Scan for the cell matching the given text and deliver its (X, Y) coordinate at center. 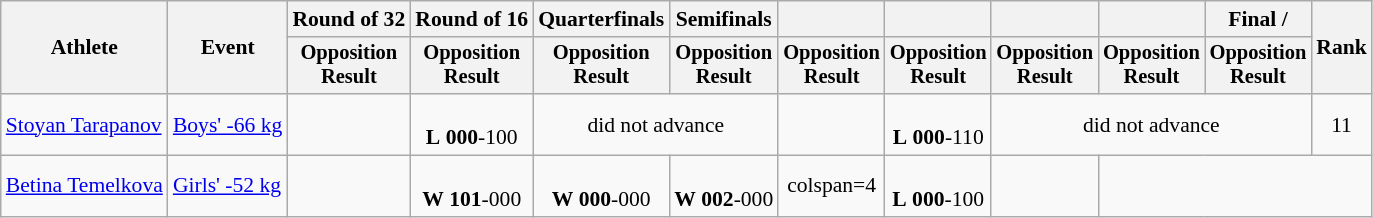
Rank (1342, 48)
Final / (1258, 19)
Athlete (84, 48)
colspan=4 (832, 186)
Boys' -66 kg (228, 124)
Event (228, 48)
Round of 32 (348, 19)
Round of 16 (472, 19)
W 000-000 (601, 186)
L 000-110 (938, 124)
11 (1342, 124)
Quarterfinals (601, 19)
Betina Temelkova (84, 186)
Girls' -52 kg (228, 186)
W 002-000 (724, 186)
W 101-000 (472, 186)
Stoyan Tarapanov (84, 124)
Semifinals (724, 19)
